Capture the cell that displays the provided text and extract its [X, Y] central coordinate. 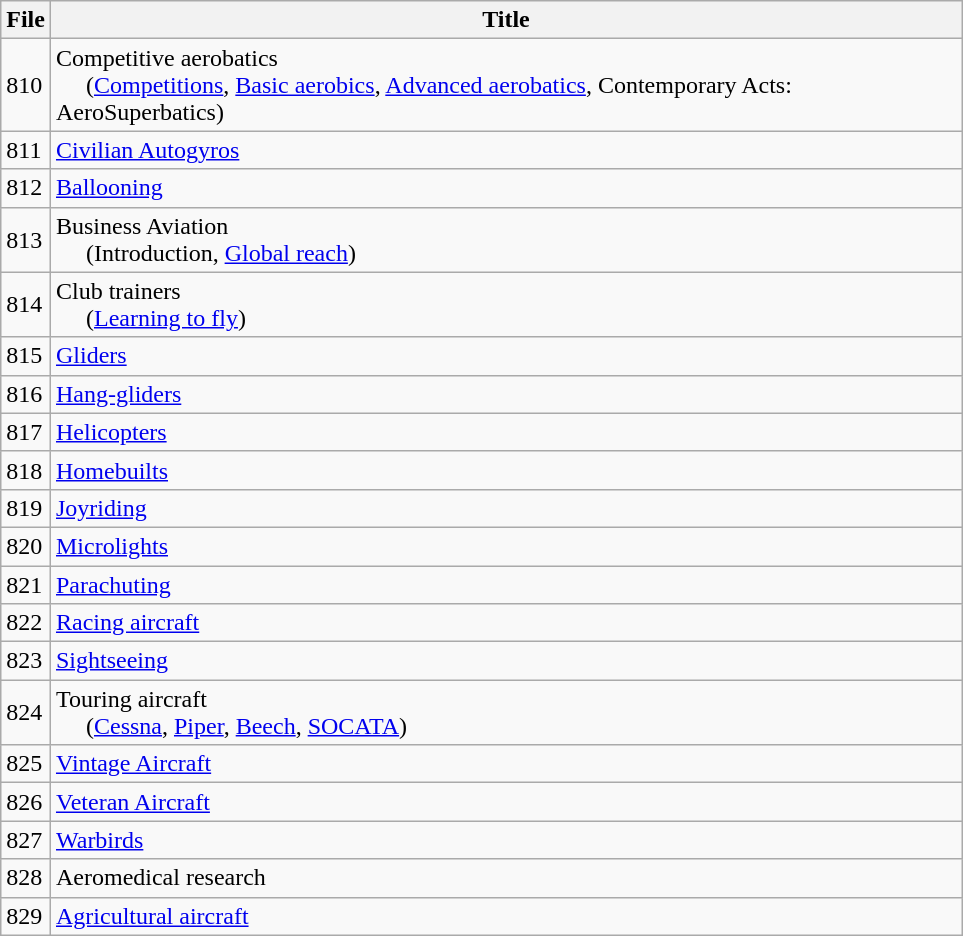
Ballooning [506, 188]
826 [26, 802]
Homebuilts [506, 470]
Title [506, 20]
Microlights [506, 546]
818 [26, 470]
Helicopters [506, 432]
Aeromedical research [506, 878]
Joyriding [506, 508]
Warbirds [506, 840]
Hang-gliders [506, 394]
811 [26, 150]
File [26, 20]
810 [26, 85]
819 [26, 508]
Gliders [506, 356]
812 [26, 188]
825 [26, 764]
Sightseeing [506, 661]
Business Aviation (Introduction, Global reach) [506, 240]
816 [26, 394]
Racing aircraft [506, 623]
827 [26, 840]
814 [26, 304]
Touring aircraft (Cessna, Piper, Beech, SOCATA) [506, 712]
821 [26, 585]
Agricultural aircraft [506, 916]
823 [26, 661]
822 [26, 623]
813 [26, 240]
815 [26, 356]
820 [26, 546]
829 [26, 916]
Vintage Aircraft [506, 764]
Civilian Autogyros [506, 150]
Veteran Aircraft [506, 802]
Parachuting [506, 585]
824 [26, 712]
Competitive aerobatics (Competitions, Basic aerobics, Advanced aerobatics, Contemporary Acts: AeroSuperbatics) [506, 85]
817 [26, 432]
Club trainers (Learning to fly) [506, 304]
828 [26, 878]
